Determine the [X, Y] coordinate at the center of the cell enclosing the given text.  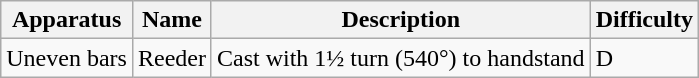
Reeder [172, 58]
Cast with 1½ turn (540°) to handstand [400, 58]
Description [400, 20]
Uneven bars [67, 58]
D [644, 58]
Apparatus [67, 20]
Name [172, 20]
Difficulty [644, 20]
